Output the [X, Y] coordinate of the center of the cell containing the given text.  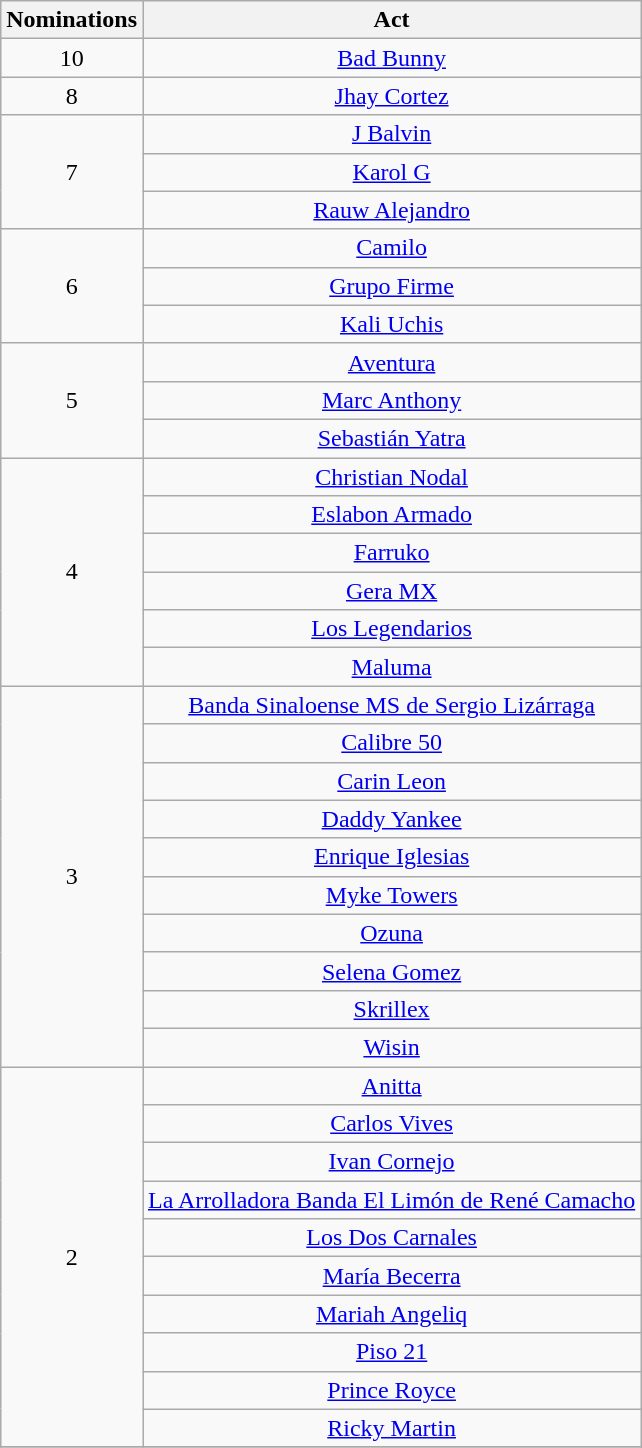
La Arrolladora Banda El Limón de René Camacho [391, 1200]
Myke Towers [391, 895]
Enrique Iglesias [391, 857]
Christian Nodal [391, 477]
Prince Royce [391, 1390]
María Becerra [391, 1276]
Daddy Yankee [391, 819]
Banda Sinaloense MS de Sergio Lizárraga [391, 705]
Piso 21 [391, 1352]
3 [72, 876]
7 [72, 172]
Maluma [391, 667]
Bad Bunny [391, 58]
Selena Gomez [391, 971]
6 [72, 286]
Wisin [391, 1047]
Act [391, 20]
Ricky Martin [391, 1428]
Ozuna [391, 933]
Los Dos Carnales [391, 1238]
Karol G [391, 172]
Camilo [391, 248]
5 [72, 400]
Ivan Cornejo [391, 1162]
Jhay Cortez [391, 96]
Rauw Alejandro [391, 210]
Aventura [391, 362]
Skrillex [391, 1009]
Calibre 50 [391, 743]
10 [72, 58]
Eslabon Armado [391, 515]
Anitta [391, 1085]
Sebastián Yatra [391, 438]
Nominations [72, 20]
Grupo Firme [391, 286]
Los Legendarios [391, 629]
J Balvin [391, 134]
2 [72, 1256]
Carlos Vives [391, 1124]
Carin Leon [391, 781]
Marc Anthony [391, 400]
4 [72, 572]
Mariah Angeliq [391, 1314]
Gera MX [391, 591]
Farruko [391, 553]
8 [72, 96]
Kali Uchis [391, 324]
